Scan for the cell matching the given text and deliver its [X, Y] coordinate at center. 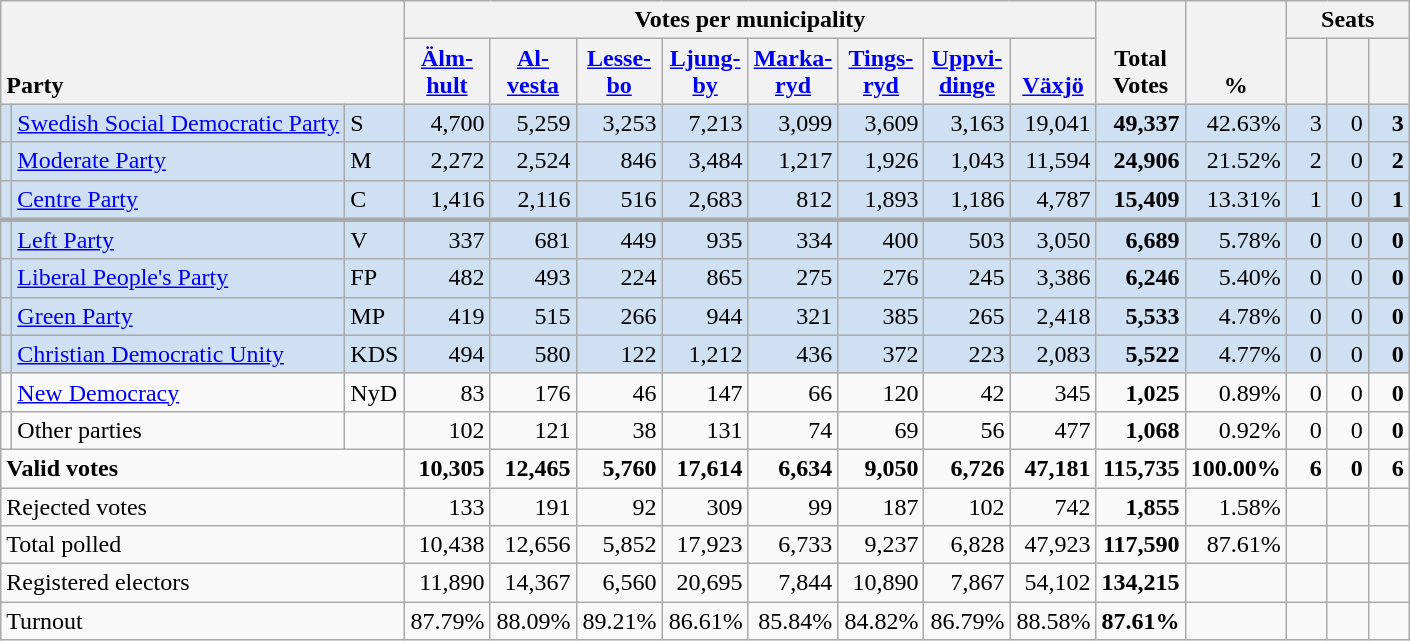
7,213 [705, 123]
89.21% [619, 621]
436 [793, 354]
KDS [374, 354]
17,614 [705, 468]
1,855 [1140, 507]
84.82% [881, 621]
Valid votes [202, 468]
86.79% [967, 621]
10,305 [447, 468]
133 [447, 507]
2,272 [447, 161]
4,700 [447, 123]
3,050 [1053, 240]
115,735 [1140, 468]
V [374, 240]
54,102 [1053, 583]
Älm- hult [447, 72]
865 [705, 278]
87.79% [447, 621]
477 [1053, 430]
49,337 [1140, 123]
Centre Party [178, 200]
121 [533, 430]
334 [793, 240]
Uppvi- dinge [967, 72]
265 [967, 316]
1,893 [881, 200]
6,246 [1140, 278]
187 [881, 507]
1,043 [967, 161]
1,212 [705, 354]
Ljung- by [705, 72]
42.63% [1236, 123]
Christian Democratic Unity [178, 354]
Other parties [178, 430]
9,050 [881, 468]
6,828 [967, 545]
337 [447, 240]
19,041 [1053, 123]
2,524 [533, 161]
5.78% [1236, 240]
6,634 [793, 468]
Moderate Party [178, 161]
5.40% [1236, 278]
5,522 [1140, 354]
12,465 [533, 468]
38 [619, 430]
100.00% [1236, 468]
3,386 [1053, 278]
493 [533, 278]
266 [619, 316]
5,852 [619, 545]
92 [619, 507]
1,416 [447, 200]
131 [705, 430]
42 [967, 392]
482 [447, 278]
9,237 [881, 545]
Green Party [178, 316]
Marka- ryd [793, 72]
69 [881, 430]
12,656 [533, 545]
176 [533, 392]
3,484 [705, 161]
Swedish Social Democratic Party [178, 123]
275 [793, 278]
% [1236, 52]
46 [619, 392]
Total polled [202, 545]
14,367 [533, 583]
New Democracy [178, 392]
Party [202, 52]
7,844 [793, 583]
1,186 [967, 200]
6,726 [967, 468]
223 [967, 354]
3,609 [881, 123]
117,590 [1140, 545]
11,890 [447, 583]
812 [793, 200]
122 [619, 354]
Votes per municipality [750, 20]
FP [374, 278]
Rejected votes [202, 507]
10,890 [881, 583]
345 [1053, 392]
Tings- ryd [881, 72]
935 [705, 240]
6,689 [1140, 240]
4.77% [1236, 354]
1,068 [1140, 430]
NyD [374, 392]
494 [447, 354]
147 [705, 392]
944 [705, 316]
134,215 [1140, 583]
6,560 [619, 583]
M [374, 161]
0.89% [1236, 392]
2,116 [533, 200]
245 [967, 278]
2,418 [1053, 316]
17,923 [705, 545]
Turnout [202, 621]
372 [881, 354]
11,594 [1053, 161]
21.52% [1236, 161]
Växjö [1053, 72]
Lesse- bo [619, 72]
742 [1053, 507]
Left Party [178, 240]
MP [374, 316]
24,906 [1140, 161]
5,760 [619, 468]
S [374, 123]
400 [881, 240]
56 [967, 430]
3,099 [793, 123]
419 [447, 316]
Seats [1348, 20]
Registered electors [202, 583]
Liberal People's Party [178, 278]
74 [793, 430]
321 [793, 316]
4.78% [1236, 316]
Al- vesta [533, 72]
Total Votes [1140, 52]
385 [881, 316]
7,867 [967, 583]
4,787 [1053, 200]
681 [533, 240]
83 [447, 392]
0.92% [1236, 430]
86.61% [705, 621]
1.58% [1236, 507]
276 [881, 278]
3,253 [619, 123]
120 [881, 392]
85.84% [793, 621]
846 [619, 161]
99 [793, 507]
13.31% [1236, 200]
224 [619, 278]
2,683 [705, 200]
2,083 [1053, 354]
3,163 [967, 123]
47,181 [1053, 468]
88.09% [533, 621]
66 [793, 392]
10,438 [447, 545]
47,923 [1053, 545]
6,733 [793, 545]
20,695 [705, 583]
516 [619, 200]
191 [533, 507]
449 [619, 240]
515 [533, 316]
5,533 [1140, 316]
15,409 [1140, 200]
C [374, 200]
5,259 [533, 123]
1,217 [793, 161]
88.58% [1053, 621]
1,926 [881, 161]
503 [967, 240]
309 [705, 507]
580 [533, 354]
1,025 [1140, 392]
